Search for the cell housing the specified text and yield its (x, y) center coordinate. 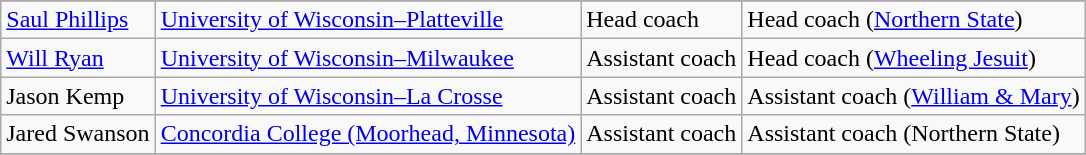
Saul Phillips (78, 20)
Head coach (Northern State) (914, 20)
University of Wisconsin–La Crosse (368, 96)
Jason Kemp (78, 96)
Concordia College (Moorhead, Minnesota) (368, 134)
University of Wisconsin–Platteville (368, 20)
Assistant coach (Northern State) (914, 134)
Assistant coach (William & Mary) (914, 96)
Will Ryan (78, 58)
Head coach (Wheeling Jesuit) (914, 58)
Jared Swanson (78, 134)
University of Wisconsin–Milwaukee (368, 58)
Head coach (662, 20)
